From the cell containing the given text, extract its center point as [X, Y] coordinate. 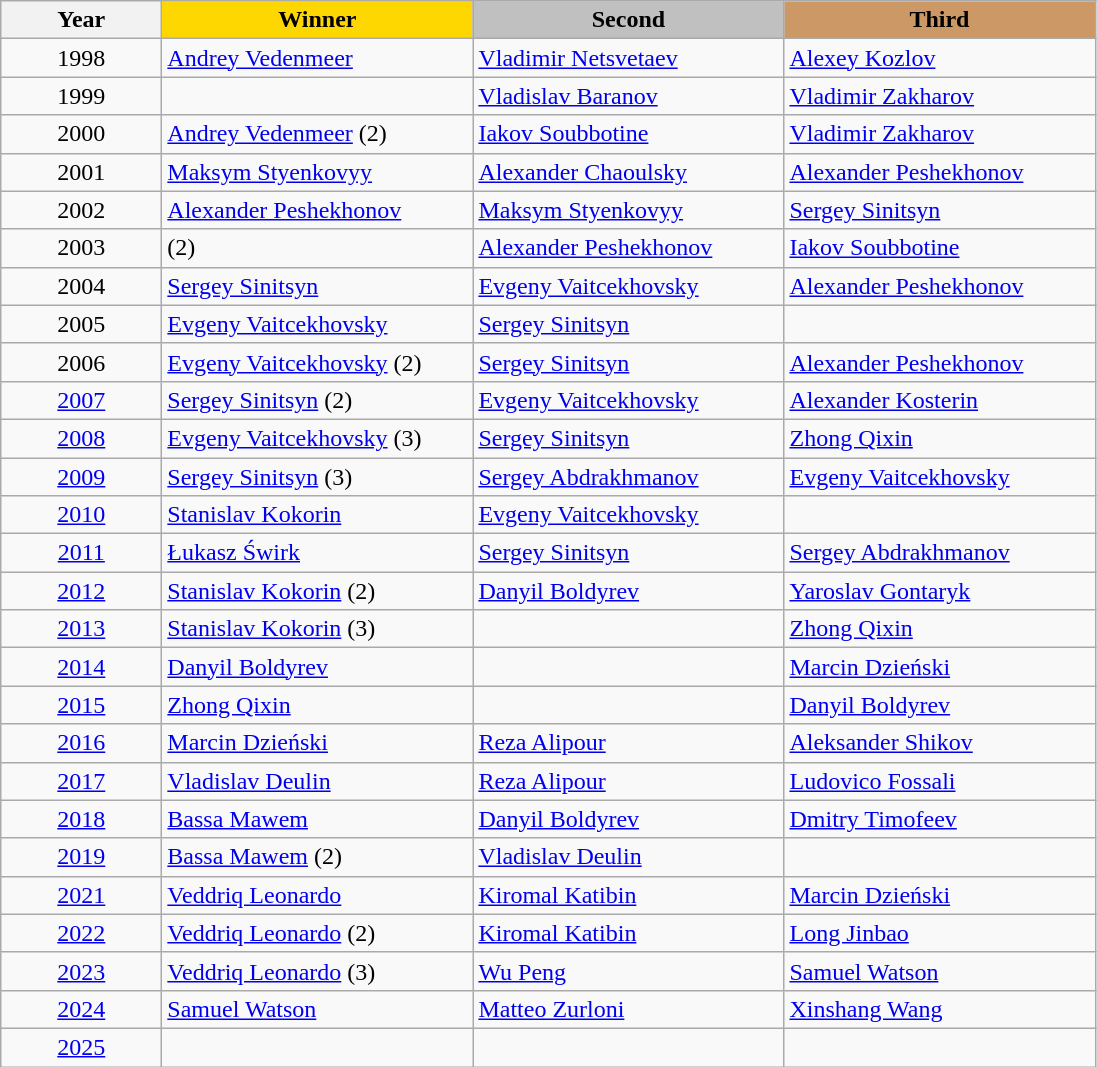
Łukasz Świrk [318, 553]
Winner [318, 20]
2017 [82, 781]
Vladislav Baranov [628, 96]
1999 [82, 96]
Dmitry Timofeev [940, 819]
Evgeny Vaitcekhovsky (3) [318, 438]
2021 [82, 895]
2014 [82, 667]
2013 [82, 629]
Matteo Zurloni [628, 1009]
Year [82, 20]
Andrey Vedenmeer (2) [318, 134]
2005 [82, 324]
2002 [82, 210]
Sergey Sinitsyn (3) [318, 477]
Stanislav Kokorin (3) [318, 629]
Alexander Kosterin [940, 400]
Evgeny Vaitcekhovsky (2) [318, 362]
Veddriq Leonardo [318, 895]
Bassa Mawem [318, 819]
Yaroslav Gontaryk [940, 591]
Third [940, 20]
Long Jinbao [940, 933]
2003 [82, 248]
Aleksander Shikov [940, 743]
2009 [82, 477]
2004 [82, 286]
Wu Peng [628, 971]
1998 [82, 58]
2008 [82, 438]
Alexander Chaoulsky [628, 172]
2018 [82, 819]
2000 [82, 134]
2019 [82, 857]
Bassa Mawem (2) [318, 857]
Second [628, 20]
(2) [318, 248]
Ludovico Fossali [940, 781]
2012 [82, 591]
Sergey Sinitsyn (2) [318, 400]
2024 [82, 1009]
2016 [82, 743]
2023 [82, 971]
2010 [82, 515]
2007 [82, 400]
2015 [82, 705]
Veddriq Leonardo (2) [318, 933]
Vladimir Netsvetaev [628, 58]
2022 [82, 933]
Xinshang Wang [940, 1009]
2025 [82, 1047]
Stanislav Kokorin [318, 515]
Stanislav Kokorin (2) [318, 591]
2011 [82, 553]
2001 [82, 172]
Alexey Kozlov [940, 58]
2006 [82, 362]
Andrey Vedenmeer [318, 58]
Veddriq Leonardo (3) [318, 971]
